Pinpoint the cell where the given text exists, returning its [X, Y] midpoint coordinate. 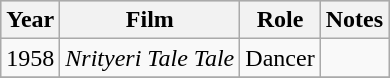
Dancer [280, 58]
1958 [30, 58]
Film [150, 20]
Notes [354, 20]
Nrityeri Tale Tale [150, 58]
Year [30, 20]
Role [280, 20]
